Return (X, Y) of the center of cell containing provided text 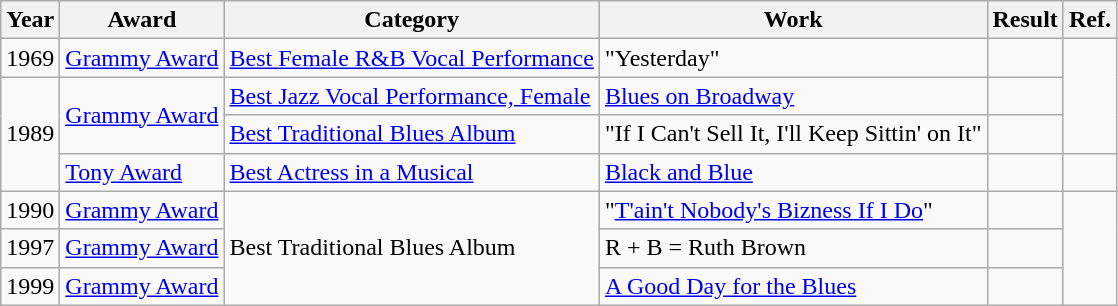
Best Female R&B Vocal Performance (412, 58)
Ref. (1090, 20)
1969 (30, 58)
1999 (30, 286)
"Yesterday" (793, 58)
Blues on Broadway (793, 96)
Tony Award (142, 172)
Result (1025, 20)
R + B = Ruth Brown (793, 248)
Work (793, 20)
Black and Blue (793, 172)
Best Jazz Vocal Performance, Female (412, 96)
1989 (30, 134)
Best Actress in a Musical (412, 172)
1997 (30, 248)
Award (142, 20)
A Good Day for the Blues (793, 286)
1990 (30, 210)
Year (30, 20)
"T'ain't Nobody's Bizness If I Do" (793, 210)
Category (412, 20)
"If I Can't Sell It, I'll Keep Sittin' on It" (793, 134)
